Locate the cell with the specified text and output its [x, y] center coordinate. 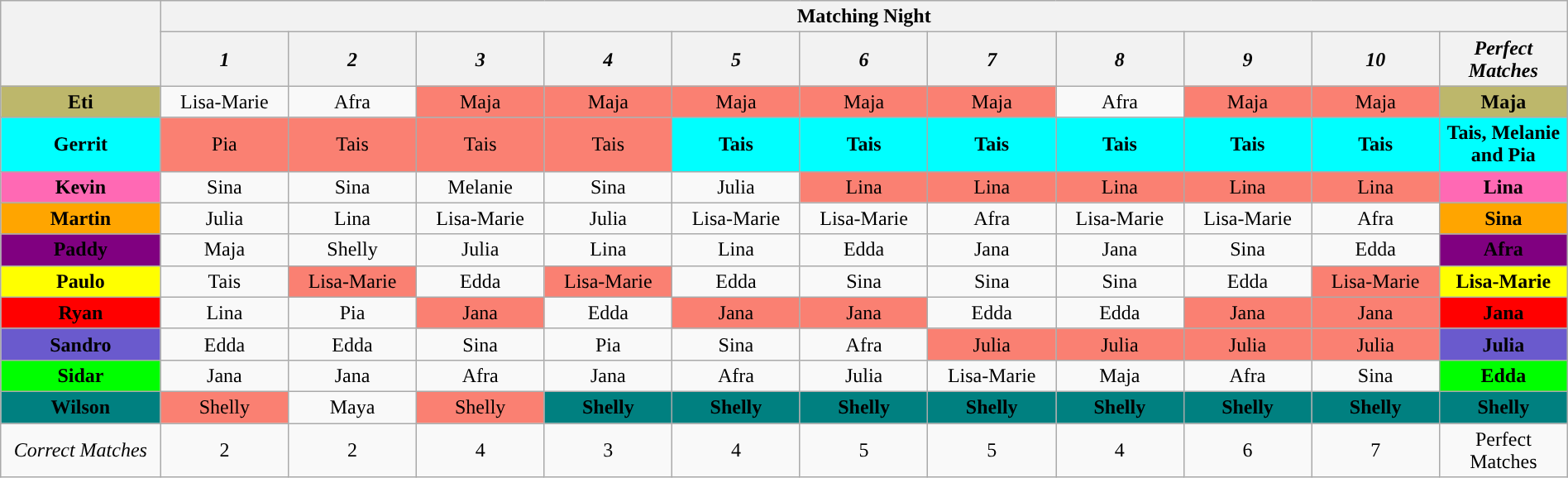
Sidar [81, 375]
Tais, Melanie and Pia [1503, 144]
Matching Night [863, 17]
9 [1247, 60]
Wilson [81, 407]
Maya [352, 407]
Sandro [81, 344]
Paddy [81, 250]
1 [225, 60]
Melanie [480, 187]
Correct Matches [81, 450]
Kevin [81, 187]
Martin [81, 218]
Ryan [81, 313]
10 [1376, 60]
8 [1120, 60]
Eti [81, 102]
Paulo [81, 281]
Gerrit [81, 144]
